Find where the given text appears and provide that cell's center as [x, y] coordinate. 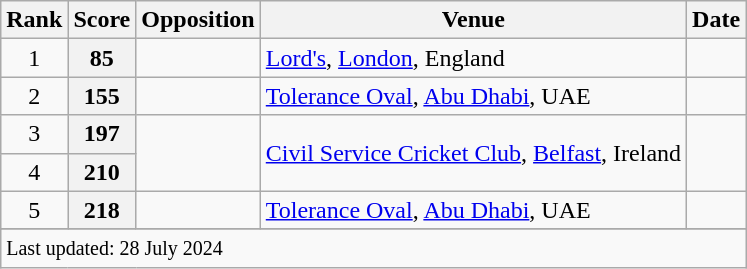
Venue [473, 20]
155 [102, 96]
2 [34, 96]
3 [34, 134]
Score [102, 20]
210 [102, 172]
Civil Service Cricket Club, Belfast, Ireland [473, 153]
Lord's, London, England [473, 58]
197 [102, 134]
1 [34, 58]
85 [102, 58]
Opposition [198, 20]
Last updated: 28 July 2024 [374, 248]
5 [34, 210]
4 [34, 172]
Rank [34, 20]
Date [716, 20]
218 [102, 210]
